Extract the (x, y) coordinate from the center of the cell holding the provided text.  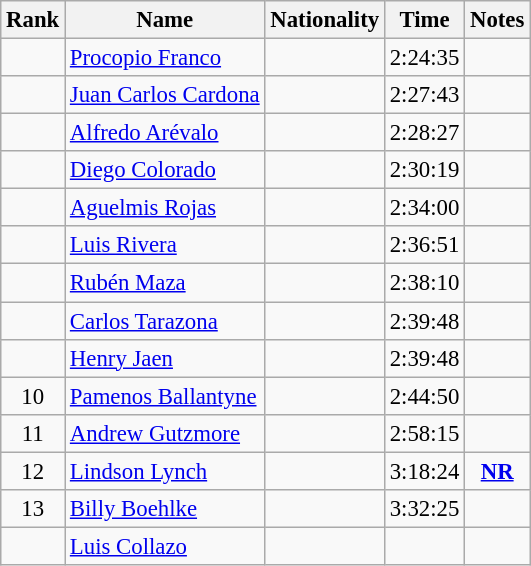
Time (424, 20)
2:28:27 (424, 133)
Luis Rivera (165, 245)
2:36:51 (424, 245)
2:58:15 (424, 433)
3:32:25 (424, 509)
Aguelmis Rojas (165, 208)
Procopio Franco (165, 58)
2:27:43 (424, 95)
11 (33, 433)
Nationality (324, 20)
Name (165, 20)
Diego Colorado (165, 170)
Juan Carlos Cardona (165, 95)
2:38:10 (424, 283)
2:24:35 (424, 58)
3:18:24 (424, 471)
Rank (33, 20)
Carlos Tarazona (165, 321)
NR (498, 471)
Henry Jaen (165, 358)
12 (33, 471)
2:44:50 (424, 396)
13 (33, 509)
2:30:19 (424, 170)
Rubén Maza (165, 283)
Pamenos Ballantyne (165, 396)
Alfredo Arévalo (165, 133)
Notes (498, 20)
Luis Collazo (165, 546)
Billy Boehlke (165, 509)
Andrew Gutzmore (165, 433)
2:34:00 (424, 208)
10 (33, 396)
Lindson Lynch (165, 471)
